Provide the (X, Y) coordinate of the cell's center where the given text is located.  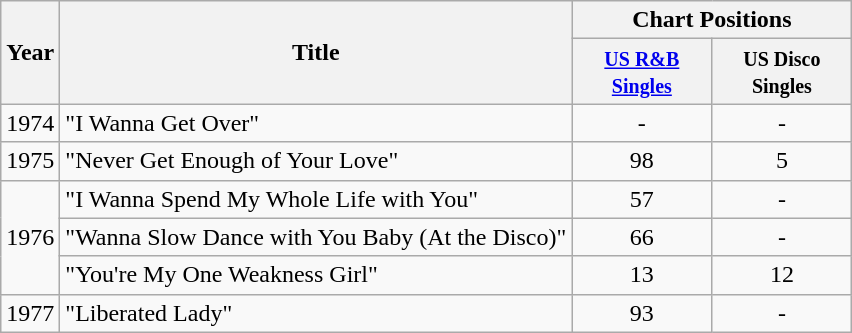
1977 (30, 313)
12 (782, 275)
93 (642, 313)
98 (642, 161)
"You're My One Weakness Girl" (316, 275)
1974 (30, 123)
66 (642, 237)
57 (642, 199)
"I Wanna Get Over" (316, 123)
"Wanna Slow Dance with You Baby (At the Disco)" (316, 237)
"Liberated Lady" (316, 313)
Year (30, 52)
1975 (30, 161)
"Never Get Enough of Your Love" (316, 161)
US R&B Singles (642, 72)
"I Wanna Spend My Whole Life with You" (316, 199)
Chart Positions (712, 20)
US Disco Singles (782, 72)
13 (642, 275)
Title (316, 52)
1976 (30, 237)
5 (782, 161)
